From the cell containing the given text, extract its center point as [x, y] coordinate. 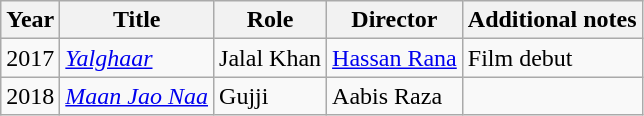
Maan Jao Naa [137, 96]
Yalghaar [137, 58]
2018 [30, 96]
Director [395, 20]
Hassan Rana [395, 58]
Aabis Raza [395, 96]
Title [137, 20]
Year [30, 20]
Film debut [552, 58]
2017 [30, 58]
Additional notes [552, 20]
Jalal Khan [270, 58]
Role [270, 20]
Gujji [270, 96]
